Return the (x, y) coordinate for the center point of the cell that contains the specified text.  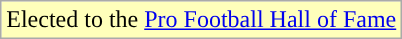
Elected to the Pro Football Hall of Fame (202, 20)
